Detect which cell encompasses the target text, then output its [X, Y] center coordinate. 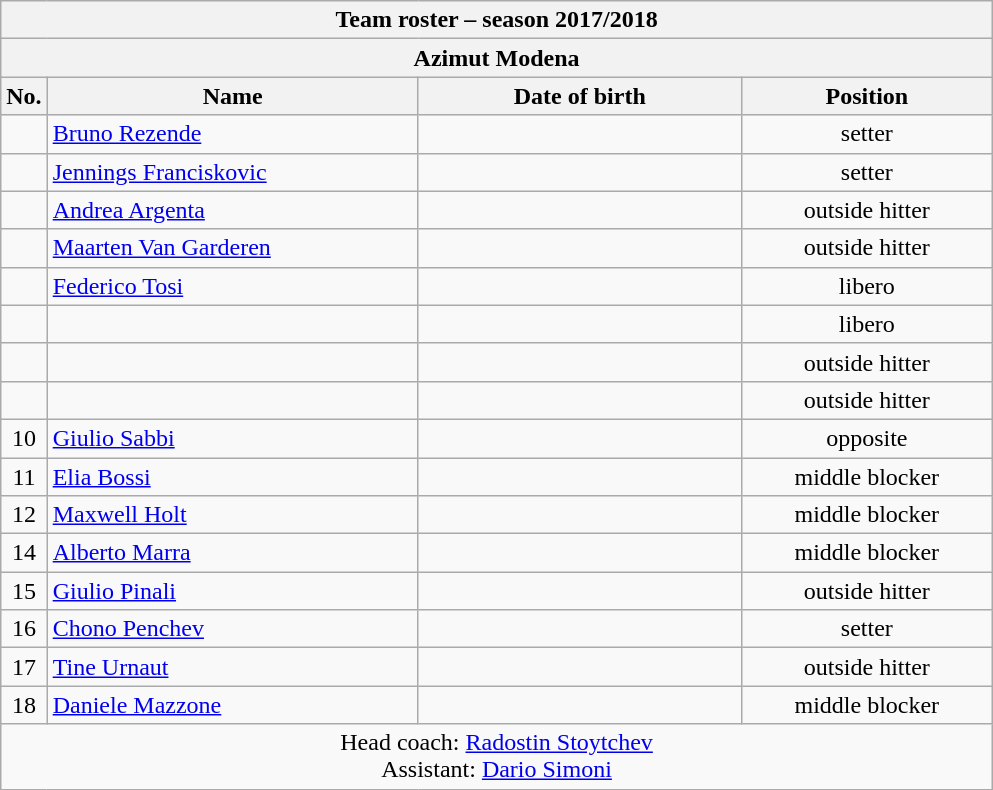
12 [24, 515]
11 [24, 477]
Alberto Marra [232, 553]
14 [24, 553]
Maarten Van Garderen [232, 248]
Giulio Sabbi [232, 438]
Andrea Argenta [232, 210]
Team roster – season 2017/2018 [497, 20]
Daniele Mazzone [232, 705]
15 [24, 591]
18 [24, 705]
17 [24, 667]
16 [24, 629]
10 [24, 438]
Bruno Rezende [232, 134]
Jennings Franciskovic [232, 172]
Tine Urnaut [232, 667]
Chono Penchev [232, 629]
Head coach: Radostin StoytchevAssistant: Dario Simoni [497, 756]
opposite [866, 438]
Federico Tosi [232, 286]
Date of birth [580, 96]
Maxwell Holt [232, 515]
Elia Bossi [232, 477]
Azimut Modena [497, 58]
Giulio Pinali [232, 591]
Position [866, 96]
Name [232, 96]
No. [24, 96]
